Determine the (X, Y) coordinate at the center of the cell enclosing the given text.  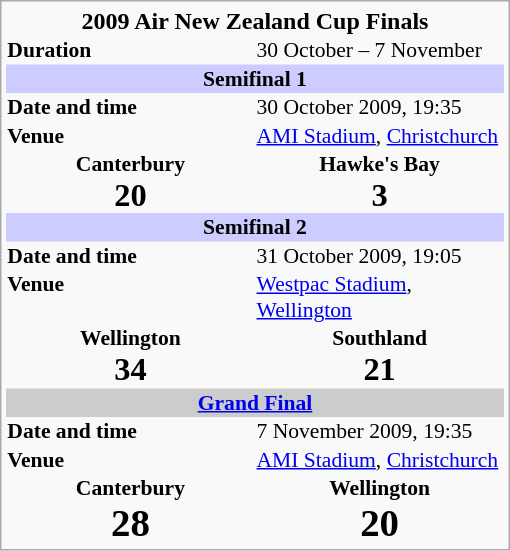
21 (380, 370)
Southland (380, 339)
Semifinal 2 (255, 228)
7 November 2009, 19:35 (380, 431)
Grand Final (255, 403)
Hawke's Bay (380, 164)
Duration (130, 50)
28 (130, 524)
34 (130, 370)
2009 Air New Zealand Cup Finals (255, 21)
Semifinal 1 (255, 78)
Westpac Stadium, Wellington (380, 298)
30 October 2009, 19:35 (380, 107)
31 October 2009, 19:05 (380, 256)
3 (380, 196)
30 October – 7 November (380, 50)
